Locate the cell with the specified text and output its (X, Y) center coordinate. 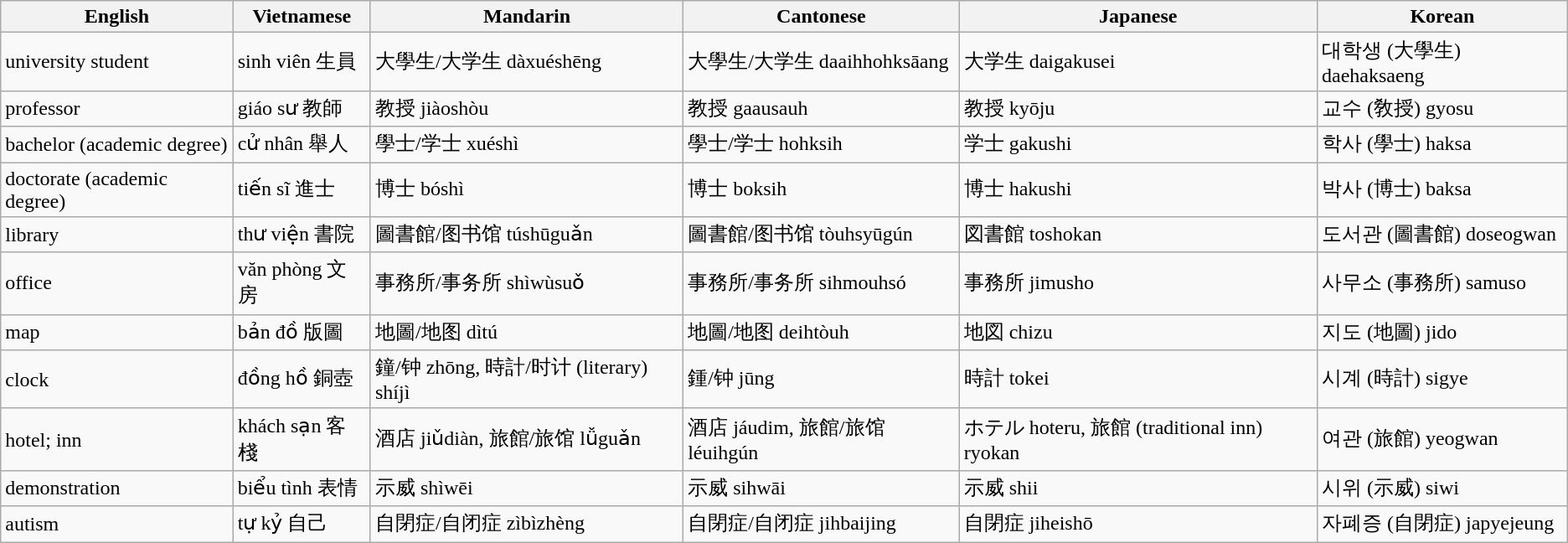
tiến sĩ 進士 (302, 189)
대학생 (大學生) daehaksaeng (1442, 62)
教授 gaausauh (821, 109)
図書館 toshokan (1137, 235)
學士/学士 hohksih (821, 144)
学士 gakushi (1137, 144)
示威 sihwāi (821, 488)
酒店 jiǔdiàn, 旅館/旅馆 lǚguǎn (526, 439)
sinh viên 生員 (302, 62)
demonstration (117, 488)
bản đồ 版圖 (302, 332)
cử nhân 舉人 (302, 144)
자폐증 (自閉症) japyejeung (1442, 525)
autism (117, 525)
clock (117, 380)
ホテル hoteru, 旅館 (traditional inn) ryokan (1137, 439)
시위 (示威) siwi (1442, 488)
圖書館/图书馆 túshūguǎn (526, 235)
地図 chizu (1137, 332)
自閉症 jiheishō (1137, 525)
doctorate (academic degree) (117, 189)
圖書館/图书馆 tòuhsyūgún (821, 235)
事務所 jimusho (1137, 283)
map (117, 332)
지도 (地圖) jido (1442, 332)
自閉症/自闭症 jihbaijing (821, 525)
office (117, 283)
Korean (1442, 17)
教授 jiàoshòu (526, 109)
事務所/事务所 shìwùsuǒ (526, 283)
English (117, 17)
博士 bóshì (526, 189)
교수 (敎授) gyosu (1442, 109)
地圖/地图 dìtú (526, 332)
鍾/钟 jūng (821, 380)
박사 (博士) baksa (1442, 189)
酒店 jáudim, 旅館/旅馆 léuihgún (821, 439)
示威 shii (1137, 488)
도서관 (圖書館) doseogwan (1442, 235)
tự kỷ 自己 (302, 525)
시계 (時計) sigye (1442, 380)
Cantonese (821, 17)
bachelor (academic degree) (117, 144)
地圖/地图 deihtòuh (821, 332)
university student (117, 62)
khách sạn 客棧 (302, 439)
大学生 daigakusei (1137, 62)
학사 (學士) haksa (1442, 144)
hotel; inn (117, 439)
library (117, 235)
大學生/大学生 daaihhohksāang (821, 62)
大學生/大学生 dàxuéshēng (526, 62)
Mandarin (526, 17)
Vietnamese (302, 17)
鐘/钟 zhōng, 時計/时计 (literary) shíjì (526, 380)
Japanese (1137, 17)
professor (117, 109)
自閉症/自闭症 zìbìzhèng (526, 525)
博士 boksih (821, 189)
事務所/事务所 sihmouhsó (821, 283)
biểu tình 表情 (302, 488)
여관 (旅館) yeogwan (1442, 439)
thư viện 書院 (302, 235)
văn phòng 文房 (302, 283)
示威 shìwēi (526, 488)
教授 kyōju (1137, 109)
時計 tokei (1137, 380)
學士/学士 xuéshì (526, 144)
사무소 (事務所) samuso (1442, 283)
giáo sư 教師 (302, 109)
đồng hồ 銅壺 (302, 380)
博士 hakushi (1137, 189)
